Scan for the cell matching the given text and deliver its (X, Y) coordinate at center. 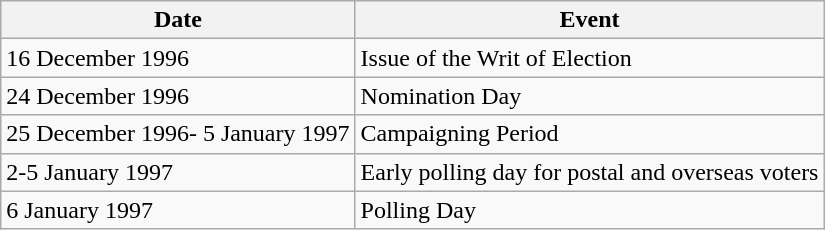
Early polling day for postal and overseas voters (590, 172)
Polling Day (590, 210)
16 December 1996 (178, 58)
Event (590, 20)
Campaigning Period (590, 134)
Date (178, 20)
2-5 January 1997 (178, 172)
24 December 1996 (178, 96)
Issue of the Writ of Election (590, 58)
25 December 1996- 5 January 1997 (178, 134)
6 January 1997 (178, 210)
Nomination Day (590, 96)
